Output the [X, Y] coordinate of the center of the cell containing the given text.  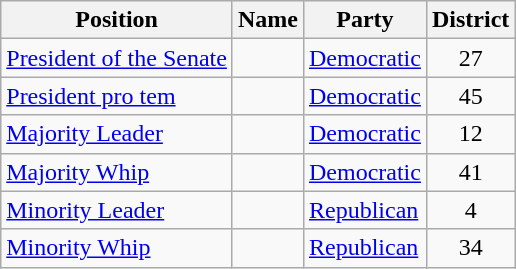
Name [268, 20]
Majority Whip [117, 172]
Minority Whip [117, 248]
45 [470, 96]
Minority Leader [117, 210]
President of the Senate [117, 58]
Position [117, 20]
12 [470, 134]
4 [470, 210]
41 [470, 172]
27 [470, 58]
President pro tem [117, 96]
Party [364, 20]
District [470, 20]
34 [470, 248]
Majority Leader [117, 134]
